Return the [x, y] coordinate for the center point of the cell that contains the specified text.  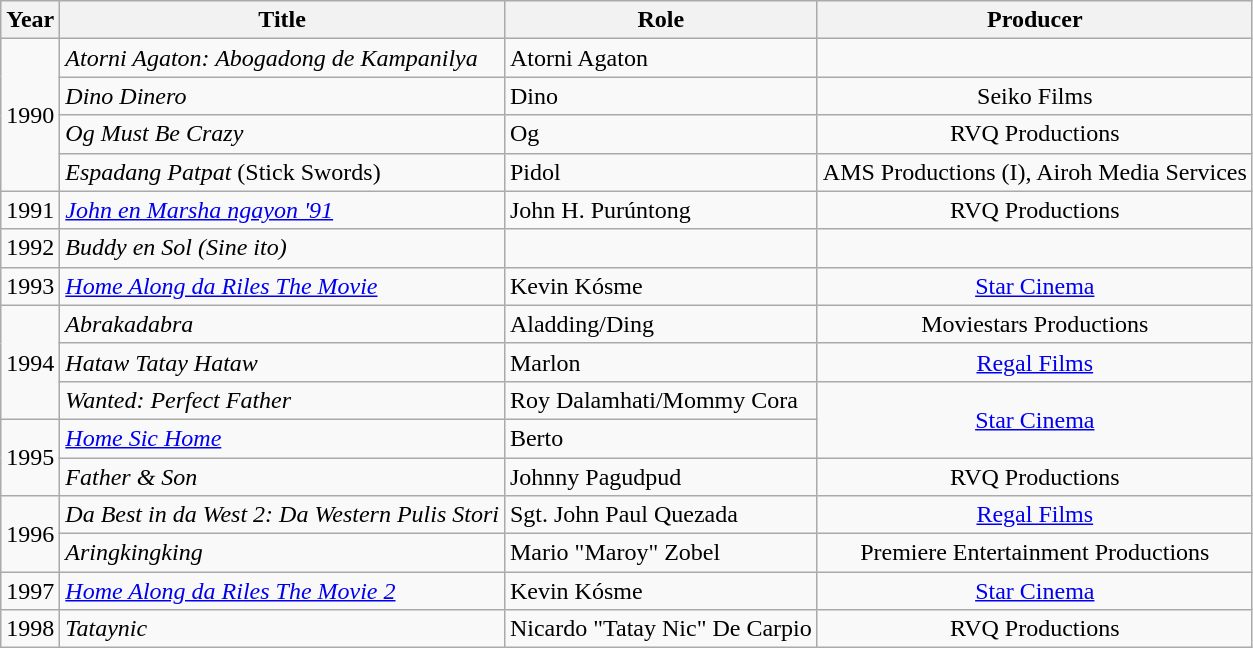
Og Must Be Crazy [282, 134]
Og [660, 134]
1990 [30, 115]
1997 [30, 591]
Moviestars Productions [1034, 324]
AMS Productions (I), Airoh Media Services [1034, 172]
Premiere Entertainment Productions [1034, 553]
Wanted: Perfect Father [282, 400]
1998 [30, 629]
Pidol [660, 172]
Producer [1034, 20]
1994 [30, 362]
Roy Dalamhati/Mommy Cora [660, 400]
1996 [30, 534]
Johnny Pagudpud [660, 477]
Abrakadabra [282, 324]
Role [660, 20]
John en Marsha ngayon '91 [282, 210]
Tataynic [282, 629]
1992 [30, 248]
Nicardo "Tatay Nic" De Carpio [660, 629]
1993 [30, 286]
Atorni Agaton [660, 58]
Dino Dinero [282, 96]
Title [282, 20]
Espadang Patpat (Stick Swords) [282, 172]
Sgt. John Paul Quezada [660, 515]
Marlon [660, 362]
Aladding/Ding [660, 324]
Mario "Maroy" Zobel [660, 553]
Atorni Agaton: Abogadong de Kampanilya [282, 58]
Seiko Films [1034, 96]
Father & Son [282, 477]
Da Best in da West 2: Da Western Pulis Stori [282, 515]
Home Along da Riles The Movie [282, 286]
Buddy en Sol (Sine ito) [282, 248]
Year [30, 20]
Home Along da Riles The Movie 2 [282, 591]
Hataw Tatay Hataw [282, 362]
Berto [660, 438]
Dino [660, 96]
1995 [30, 457]
John H. Purúntong [660, 210]
Aringkingking [282, 553]
Home Sic Home [282, 438]
1991 [30, 210]
